Return [X, Y] of the center of cell containing provided text 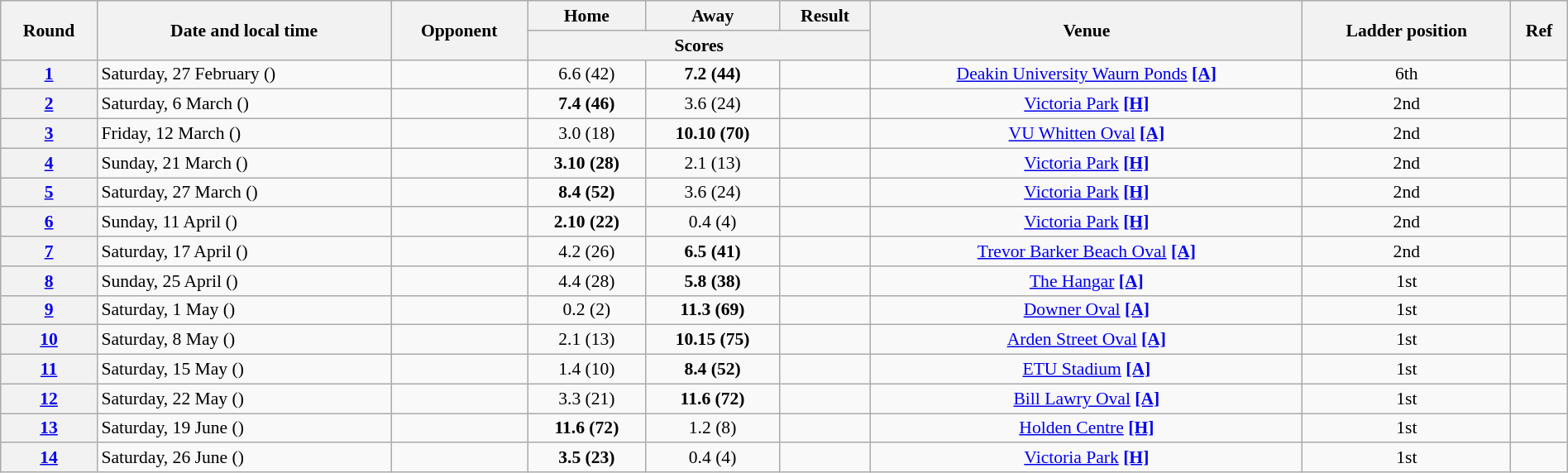
Sunday, 21 March () [243, 163]
Trevor Barker Beach Oval [A] [1087, 251]
Arden Street Oval [A] [1087, 340]
Saturday, 17 April () [243, 251]
Opponent [460, 30]
Saturday, 1 May () [243, 310]
6.5 (41) [713, 251]
8 [50, 281]
Friday, 12 March () [243, 134]
1 [50, 74]
7.4 (46) [587, 104]
3 [50, 134]
13 [50, 428]
2 [50, 104]
9 [50, 310]
Sunday, 25 April () [243, 281]
Saturday, 8 May () [243, 340]
Saturday, 26 June () [243, 458]
Bill Lawry Oval [A] [1087, 399]
Result [825, 16]
10.10 (70) [713, 134]
Deakin University Waurn Ponds [A] [1087, 74]
6.6 (42) [587, 74]
2.10 (22) [587, 222]
3.10 (28) [587, 163]
Downer Oval [A] [1087, 310]
5.8 (38) [713, 281]
Home [587, 16]
11 [50, 370]
Round [50, 30]
Sunday, 11 April () [243, 222]
7.2 (44) [713, 74]
Venue [1087, 30]
ETU Stadium [A] [1087, 370]
Saturday, 27 February () [243, 74]
1.2 (8) [713, 428]
3.5 (23) [587, 458]
11.3 (69) [713, 310]
The Hangar [A] [1087, 281]
6th [1407, 74]
10.15 (75) [713, 340]
3.0 (18) [587, 134]
4.2 (26) [587, 251]
VU Whitten Oval [A] [1087, 134]
5 [50, 193]
10 [50, 340]
Saturday, 6 March () [243, 104]
6 [50, 222]
Ladder position [1407, 30]
Saturday, 19 June () [243, 428]
Saturday, 15 May () [243, 370]
Scores [700, 45]
Holden Centre [H] [1087, 428]
7 [50, 251]
1.4 (10) [587, 370]
12 [50, 399]
Saturday, 22 May () [243, 399]
14 [50, 458]
Ref [1539, 30]
4.4 (28) [587, 281]
Saturday, 27 March () [243, 193]
Away [713, 16]
3.3 (21) [587, 399]
4 [50, 163]
0.2 (2) [587, 310]
Date and local time [243, 30]
